Capture the cell that displays the provided text and extract its [X, Y] central coordinate. 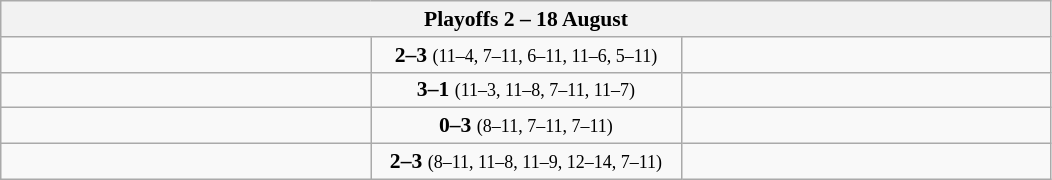
Playoffs 2 – 18 August [526, 19]
3–1 (11–3, 11–8, 7–11, 11–7) [526, 90]
2–3 (11–4, 7–11, 6–11, 11–6, 5–11) [526, 55]
0–3 (8–11, 7–11, 7–11) [526, 126]
2–3 (8–11, 11–8, 11–9, 12–14, 7–11) [526, 162]
